For the text-containing cell, return its midpoint in [x, y] coordinate format. 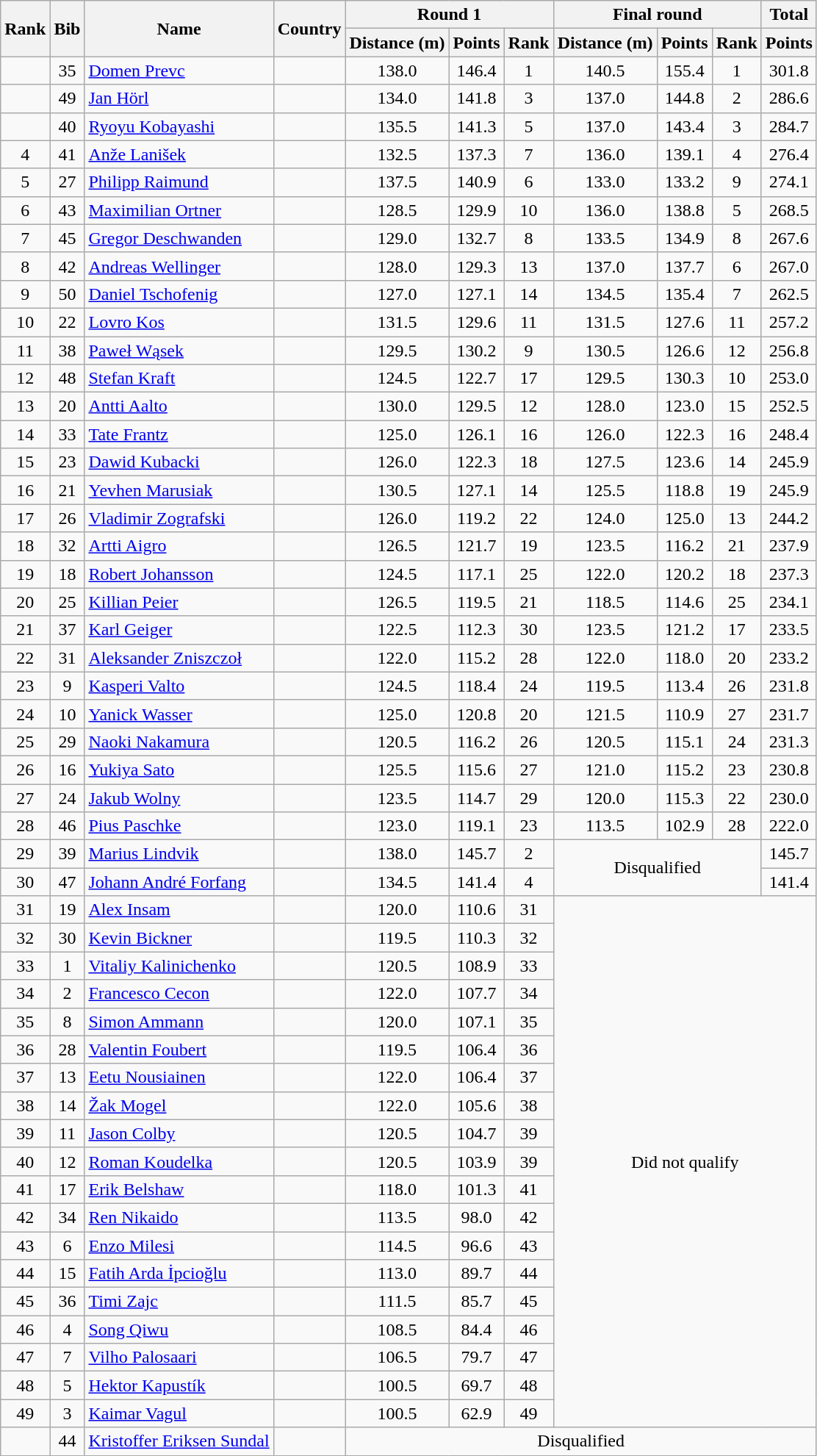
Vitaliy Kalinichenko [179, 966]
121.7 [476, 546]
Timi Zajc [179, 1302]
146.4 [476, 71]
Dawid Kubacki [179, 462]
267.0 [789, 266]
118.4 [476, 686]
127.6 [685, 322]
113.0 [397, 1274]
79.7 [476, 1358]
110.3 [476, 938]
134.0 [397, 98]
231.7 [789, 714]
276.4 [789, 154]
133.5 [605, 238]
Tate Frantz [179, 434]
Country [309, 29]
128.5 [397, 210]
Hektor Kapustík [179, 1385]
114.7 [476, 797]
69.7 [476, 1385]
Total [789, 15]
Žak Mogel [179, 1105]
Vladimir Zografski [179, 518]
103.9 [476, 1161]
Eetu Nousiainen [179, 1077]
132.5 [397, 154]
Stefan Kraft [179, 379]
230.0 [789, 797]
Alex Insam [179, 910]
Kasperi Valto [179, 686]
129.0 [397, 238]
Philipp Raimund [179, 182]
137.5 [397, 182]
Yanick Wasser [179, 714]
155.4 [685, 71]
105.6 [476, 1105]
135.4 [685, 294]
84.4 [476, 1330]
244.2 [789, 518]
124.0 [605, 518]
Maximilian Ortner [179, 210]
Song Qiwu [179, 1330]
118.8 [685, 490]
127.0 [397, 294]
Pius Paschke [179, 826]
274.1 [789, 182]
Killian Peier [179, 602]
117.1 [476, 574]
Bib [68, 29]
233.2 [789, 658]
96.6 [476, 1246]
98.0 [476, 1217]
256.8 [789, 351]
Antti Aalto [179, 406]
127.5 [605, 462]
129.3 [476, 266]
121.0 [605, 770]
Jakub Wolny [179, 797]
144.8 [685, 98]
130.2 [476, 351]
130.0 [397, 406]
108.5 [397, 1330]
50 [68, 294]
133.2 [685, 182]
230.8 [789, 770]
234.1 [789, 602]
119.1 [476, 826]
Valentin Foubert [179, 1050]
267.6 [789, 238]
Yevhen Marusiak [179, 490]
140.5 [605, 71]
126.1 [476, 434]
134.9 [685, 238]
122.5 [397, 630]
257.2 [789, 322]
286.6 [789, 98]
118.5 [605, 602]
Kaimar Vagul [179, 1413]
110.9 [685, 714]
138.8 [685, 210]
Ryoyu Kobayashi [179, 126]
122.7 [476, 379]
Final round [657, 15]
141.3 [476, 126]
Did not qualify [685, 1161]
Kevin Bickner [179, 938]
Ren Nikaido [179, 1217]
Simon Ammann [179, 1022]
120.2 [685, 574]
62.9 [476, 1413]
130.3 [685, 379]
Artti Aigro [179, 546]
107.1 [476, 1022]
Robert Johansson [179, 574]
Marius Lindvik [179, 854]
115.1 [685, 742]
89.7 [476, 1274]
Francesco Cecon [179, 994]
115.6 [476, 770]
Jan Hörl [179, 98]
Lovro Kos [179, 322]
121.5 [605, 714]
132.7 [476, 238]
301.8 [789, 71]
143.4 [685, 126]
Domen Prevc [179, 71]
233.5 [789, 630]
133.0 [605, 182]
Round 1 [450, 15]
129.9 [476, 210]
102.9 [685, 826]
Anže Lanišek [179, 154]
139.1 [685, 154]
104.7 [476, 1133]
Karl Geiger [179, 630]
248.4 [789, 434]
85.7 [476, 1302]
110.6 [476, 910]
129.6 [476, 322]
Name [179, 29]
Johann André Forfang [179, 882]
113.4 [685, 686]
Yukiya Sato [179, 770]
268.5 [789, 210]
119.2 [476, 518]
123.6 [685, 462]
Gregor Deschwanden [179, 238]
120.8 [476, 714]
121.2 [685, 630]
Paweł Wąsek [179, 351]
Vilho Palosaari [179, 1358]
237.3 [789, 574]
126.6 [685, 351]
Daniel Tschofenig [179, 294]
137.7 [685, 266]
141.8 [476, 98]
114.5 [397, 1246]
Andreas Wellinger [179, 266]
106.5 [397, 1358]
Aleksander Zniszczoł [179, 658]
284.7 [789, 126]
114.6 [685, 602]
262.5 [789, 294]
252.5 [789, 406]
140.9 [476, 182]
137.3 [476, 154]
Fatih Arda İpcioğlu [179, 1274]
231.3 [789, 742]
Kristoffer Eriksen Sundal [179, 1441]
Enzo Milesi [179, 1246]
Naoki Nakamura [179, 742]
222.0 [789, 826]
107.7 [476, 994]
111.5 [397, 1302]
237.9 [789, 546]
253.0 [789, 379]
Roman Koudelka [179, 1161]
115.3 [685, 797]
112.3 [476, 630]
Erik Belshaw [179, 1189]
135.5 [397, 126]
231.8 [789, 686]
108.9 [476, 966]
Jason Colby [179, 1133]
101.3 [476, 1189]
